Search for the cell housing the specified text and yield its [x, y] center coordinate. 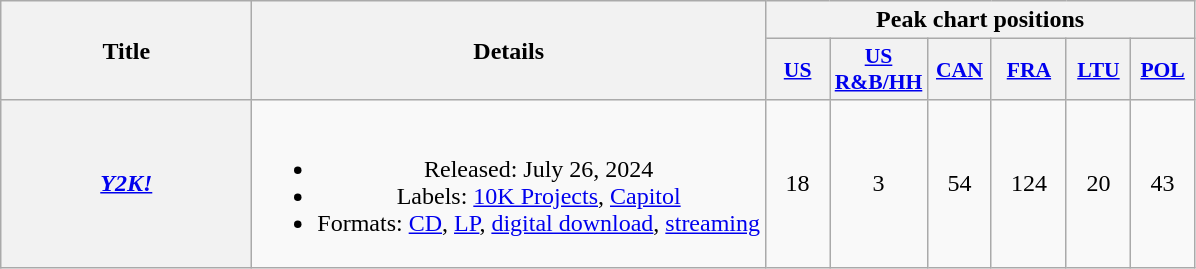
USR&B/HH [879, 70]
18 [798, 184]
Released: July 26, 2024Labels: 10K Projects, CapitolFormats: CD, LP, digital download, streaming [509, 184]
FRA [1028, 70]
124 [1028, 184]
POL [1163, 70]
Details [509, 50]
3 [879, 184]
LTU [1098, 70]
CAN [959, 70]
Title [126, 50]
Y2K! [126, 184]
Peak chart positions [980, 20]
43 [1163, 184]
20 [1098, 184]
54 [959, 184]
US [798, 70]
